Extract the (x, y) coordinate from the center of the cell holding the provided text.  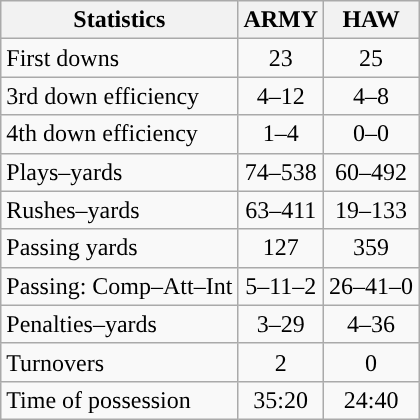
2 (281, 362)
ARMY (281, 20)
Plays–yards (120, 172)
60–492 (372, 172)
4–12 (281, 96)
25 (372, 58)
Statistics (120, 20)
Passing yards (120, 248)
3rd down efficiency (120, 96)
0 (372, 362)
Passing: Comp–Att–Int (120, 286)
19–133 (372, 210)
35:20 (281, 400)
359 (372, 248)
First downs (120, 58)
24:40 (372, 400)
4–36 (372, 324)
HAW (372, 20)
Turnovers (120, 362)
4th down efficiency (120, 134)
0–0 (372, 134)
23 (281, 58)
26–41–0 (372, 286)
1–4 (281, 134)
5–11–2 (281, 286)
4–8 (372, 96)
63–411 (281, 210)
127 (281, 248)
3–29 (281, 324)
Time of possession (120, 400)
Penalties–yards (120, 324)
74–538 (281, 172)
Rushes–yards (120, 210)
